Search for the cell housing the specified text and yield its (x, y) center coordinate. 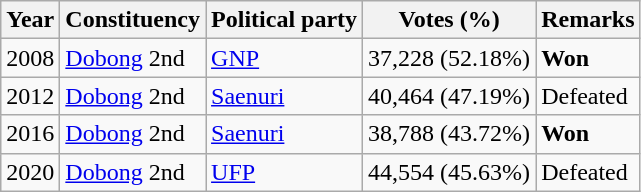
GNP (284, 58)
2016 (30, 134)
Year (30, 20)
37,228 (52.18%) (450, 58)
40,464 (47.19%) (450, 96)
Votes (%) (450, 20)
UFP (284, 172)
2008 (30, 58)
2012 (30, 96)
38,788 (43.72%) (450, 134)
44,554 (45.63%) (450, 172)
Political party (284, 20)
Remarks (588, 20)
2020 (30, 172)
Constituency (133, 20)
